Detect which cell encompasses the target text, then output its (X, Y) center coordinate. 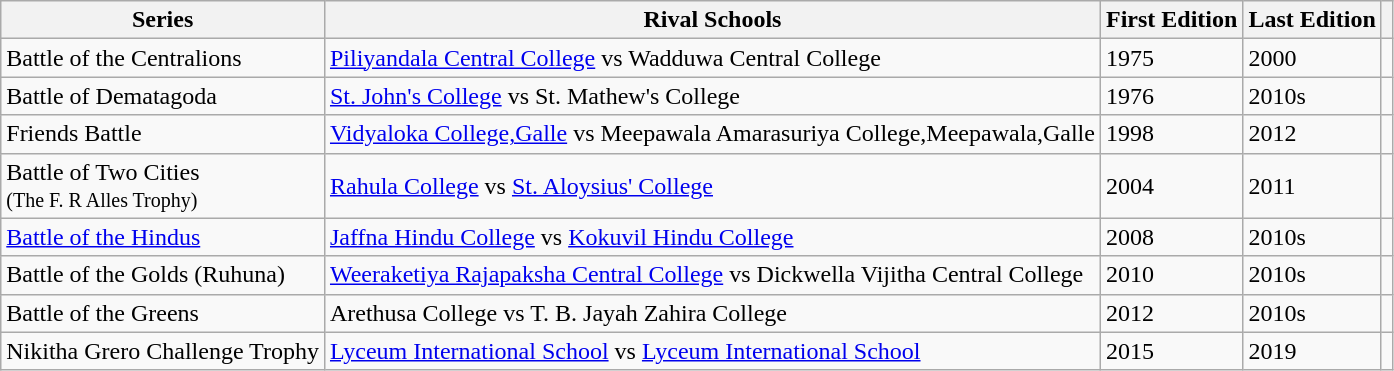
2015 (1171, 351)
Battle of the Golds (Ruhuna) (163, 275)
Friends Battle (163, 134)
Arethusa College vs T. B. Jayah Zahira College (712, 313)
St. John's College vs St. Mathew's College (712, 96)
2011 (1312, 186)
Battle of the Centralions (163, 58)
2019 (1312, 351)
Battle of Two Cities (The F. R Alles Trophy) (163, 186)
2008 (1171, 237)
1975 (1171, 58)
Nikitha Grero Challenge Trophy (163, 351)
Battle of Dematagoda (163, 96)
Series (163, 20)
Lyceum International School vs Lyceum International School (712, 351)
Rival Schools (712, 20)
1998 (1171, 134)
Weeraketiya Rajapaksha Central College vs Dickwella Vijitha Central College (712, 275)
Piliyandala Central College vs Wadduwa Central College (712, 58)
Vidyaloka College,Galle vs Meepawala Amarasuriya College,Meepawala,Galle (712, 134)
First Edition (1171, 20)
Jaffna Hindu College vs Kokuvil Hindu College (712, 237)
2000 (1312, 58)
Last Edition (1312, 20)
2004 (1171, 186)
Battle of the Hindus (163, 237)
1976 (1171, 96)
Battle of the Greens (163, 313)
2010 (1171, 275)
Rahula College vs St. Aloysius' College (712, 186)
